Scan for the cell matching the given text and deliver its (x, y) coordinate at center. 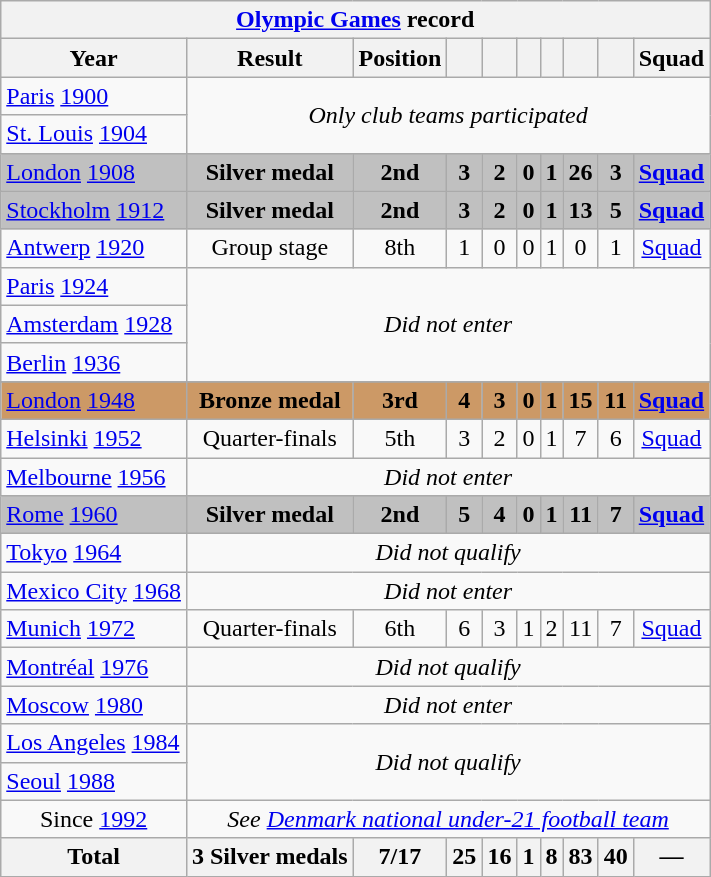
Paris 1924 (94, 286)
— (671, 857)
Amsterdam 1928 (94, 324)
See Denmark national under-21 football team (448, 819)
Olympic Games record (356, 20)
6th (400, 629)
St. Louis 1904 (94, 134)
Total (94, 857)
Group stage (270, 248)
26 (580, 172)
Year (94, 58)
16 (500, 857)
Helsinki 1952 (94, 438)
25 (464, 857)
3rd (400, 400)
Melbourne 1956 (94, 477)
Tokyo 1964 (94, 553)
Stockholm 1912 (94, 210)
3 Silver medals (270, 857)
Seoul 1988 (94, 781)
8 (552, 857)
Munich 1972 (94, 629)
83 (580, 857)
8th (400, 248)
5th (400, 438)
7/17 (400, 857)
Antwerp 1920 (94, 248)
13 (580, 210)
London 1948 (94, 400)
London 1908 (94, 172)
Berlin 1936 (94, 362)
Los Angeles 1984 (94, 743)
Rome 1960 (94, 515)
Moscow 1980 (94, 705)
Paris 1900 (94, 96)
Montréal 1976 (94, 667)
40 (616, 857)
Only club teams participated (448, 115)
15 (580, 400)
Since 1992 (94, 819)
Bronze medal (270, 400)
Position (400, 58)
Mexico City 1968 (94, 591)
Result (270, 58)
